Identify which cell holds the provided text, then report its (x, y) central coordinate. 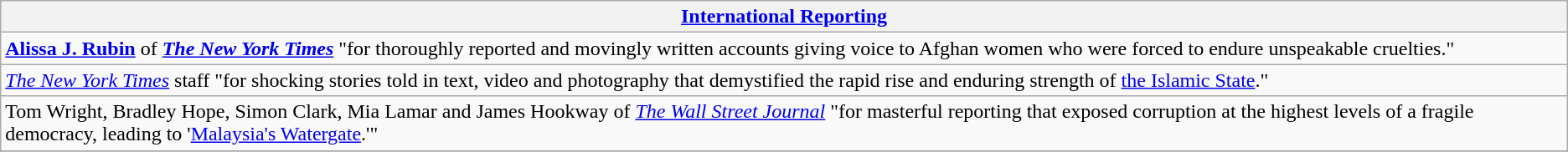
International Reporting (784, 17)
